Output the [X, Y] coordinate of the center of the cell containing the given text.  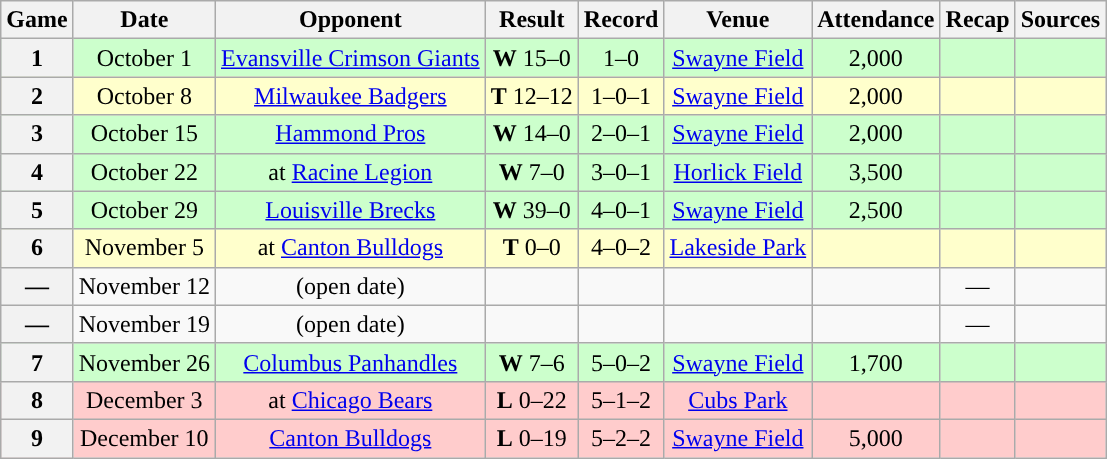
7 [37, 362]
October 8 [144, 96]
Game [37, 20]
Result [532, 20]
Horlick Field [738, 172]
1–0–1 [621, 96]
Hammond Pros [350, 134]
L 0–19 [532, 438]
W 39–0 [532, 210]
December 10 [144, 438]
October 15 [144, 134]
4 [37, 172]
3 [37, 134]
November 26 [144, 362]
9 [37, 438]
Milwaukee Badgers [350, 96]
Attendance [876, 20]
4–0–2 [621, 248]
5–1–2 [621, 400]
October 1 [144, 58]
2,500 [876, 210]
Recap [978, 20]
at Racine Legion [350, 172]
W 14–0 [532, 134]
4–0–1 [621, 210]
8 [37, 400]
3–0–1 [621, 172]
6 [37, 248]
Lakeside Park [738, 248]
W 7–0 [532, 172]
at Chicago Bears [350, 400]
Evansville Crimson Giants [350, 58]
5 [37, 210]
5–0–2 [621, 362]
Opponent [350, 20]
5,000 [876, 438]
1,700 [876, 362]
Canton Bulldogs [350, 438]
at Canton Bulldogs [350, 248]
Venue [738, 20]
T 12–12 [532, 96]
Sources [1060, 20]
Columbus Panhandles [350, 362]
Cubs Park [738, 400]
November 12 [144, 286]
December 3 [144, 400]
November 5 [144, 248]
W 7–6 [532, 362]
3,500 [876, 172]
5–2–2 [621, 438]
L 0–22 [532, 400]
November 19 [144, 324]
October 22 [144, 172]
Louisville Brecks [350, 210]
2 [37, 96]
October 29 [144, 210]
Date [144, 20]
Record [621, 20]
W 15–0 [532, 58]
1 [37, 58]
1–0 [621, 58]
2–0–1 [621, 134]
T 0–0 [532, 248]
